Return [X, Y] of the center of cell containing provided text 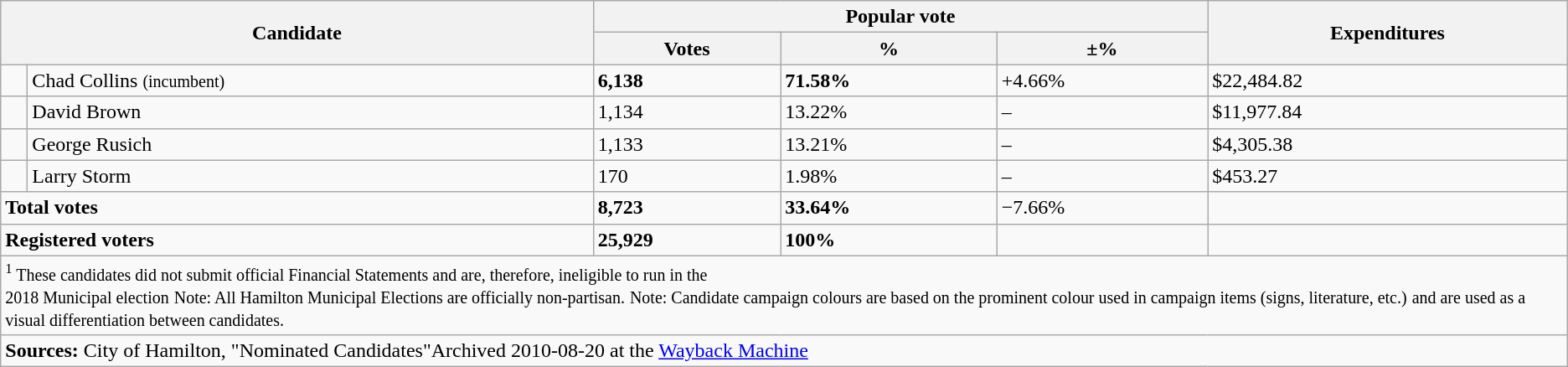
8,723 [687, 208]
Registered voters [297, 240]
% [889, 49]
$453.27 [1388, 176]
33.64% [889, 208]
71.58% [889, 80]
100% [889, 240]
170 [687, 176]
$4,305.38 [1388, 144]
Votes [687, 49]
David Brown [310, 112]
Expenditures [1388, 33]
±% [1102, 49]
Candidate [297, 33]
George Rusich [310, 144]
Total votes [297, 208]
1,133 [687, 144]
$11,977.84 [1388, 112]
1,134 [687, 112]
−7.66% [1102, 208]
Popular vote [900, 17]
Chad Collins (incumbent) [310, 80]
13.22% [889, 112]
1.98% [889, 176]
+4.66% [1102, 80]
13.21% [889, 144]
Sources: City of Hamilton, "Nominated Candidates"Archived 2010-08-20 at the Wayback Machine [784, 350]
6,138 [687, 80]
Larry Storm [310, 176]
$22,484.82 [1388, 80]
25,929 [687, 240]
